Capture the cell that displays the provided text and extract its [x, y] central coordinate. 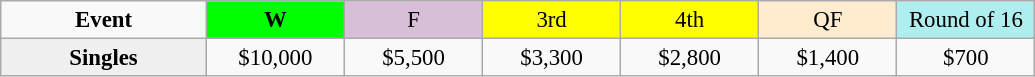
$5,500 [413, 58]
F [413, 20]
$2,800 [690, 58]
Round of 16 [966, 20]
$3,300 [552, 58]
$10,000 [275, 58]
Singles [104, 58]
3rd [552, 20]
W [275, 20]
QF [828, 20]
$1,400 [828, 58]
Event [104, 20]
$700 [966, 58]
4th [690, 20]
